Provide the (X, Y) coordinate of the cell's center where the given text is located.  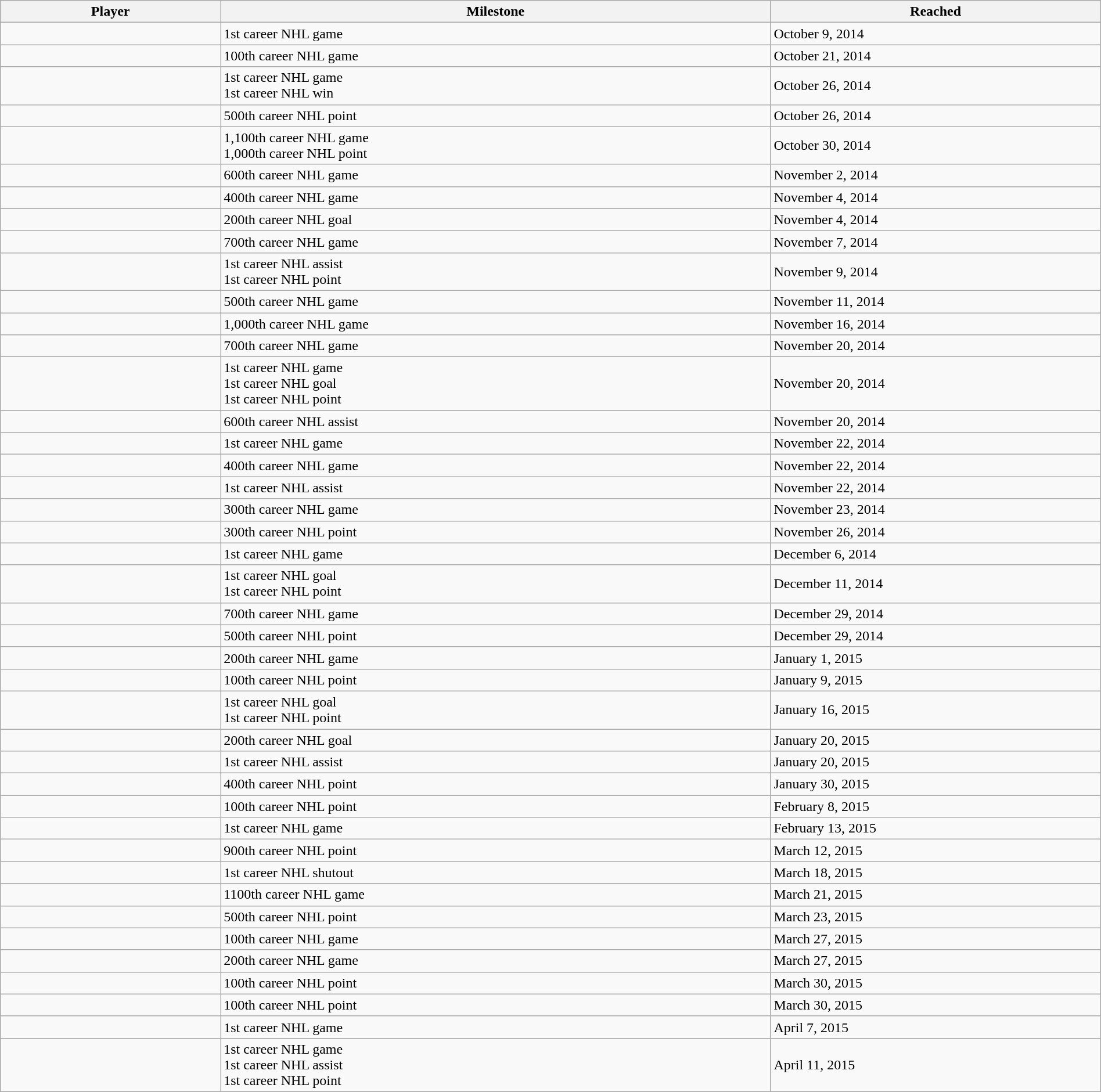
February 13, 2015 (936, 828)
900th career NHL point (496, 850)
December 11, 2014 (936, 584)
Milestone (496, 12)
October 21, 2014 (936, 56)
300th career NHL game (496, 510)
November 16, 2014 (936, 323)
1,100th career NHL game1,000th career NHL point (496, 145)
Player (110, 12)
600th career NHL assist (496, 421)
1st career NHL game1st career NHL goal1st career NHL point (496, 384)
November 2, 2014 (936, 175)
300th career NHL point (496, 532)
500th career NHL game (496, 301)
April 11, 2015 (936, 1065)
November 23, 2014 (936, 510)
January 30, 2015 (936, 784)
March 18, 2015 (936, 873)
January 1, 2015 (936, 658)
November 7, 2014 (936, 242)
1100th career NHL game (496, 895)
Reached (936, 12)
January 16, 2015 (936, 709)
November 26, 2014 (936, 532)
November 11, 2014 (936, 301)
October 9, 2014 (936, 34)
1st career NHL assist1st career NHL point (496, 272)
December 6, 2014 (936, 554)
January 9, 2015 (936, 680)
October 30, 2014 (936, 145)
1,000th career NHL game (496, 323)
400th career NHL point (496, 784)
1st career NHL game1st career NHL assist1st career NHL point (496, 1065)
1st career NHL shutout (496, 873)
April 7, 2015 (936, 1027)
March 21, 2015 (936, 895)
March 23, 2015 (936, 917)
February 8, 2015 (936, 806)
1st career NHL game1st career NHL win (496, 86)
November 9, 2014 (936, 272)
March 12, 2015 (936, 850)
600th career NHL game (496, 175)
